Return the (X, Y) coordinate for the center point of the cell that contains the specified text.  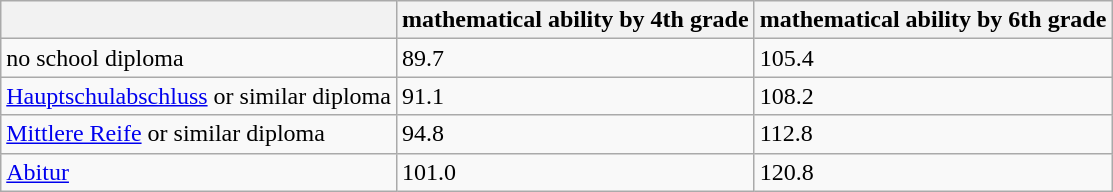
112.8 (933, 134)
no school diploma (199, 58)
mathematical ability by 6th grade (933, 20)
Mittlere Reife or similar diploma (199, 134)
94.8 (575, 134)
mathematical ability by 4th grade (575, 20)
108.2 (933, 96)
120.8 (933, 172)
Abitur (199, 172)
91.1 (575, 96)
105.4 (933, 58)
89.7 (575, 58)
Hauptschulabschluss or similar diploma (199, 96)
101.0 (575, 172)
